Return (X, Y) of the center of cell containing provided text 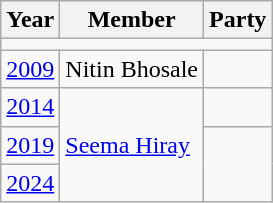
Seema Hiray (132, 145)
Party (238, 20)
2024 (30, 183)
2009 (30, 69)
2014 (30, 107)
2019 (30, 145)
Nitin Bhosale (132, 69)
Year (30, 20)
Member (132, 20)
